Output the (x, y) coordinate of the center of the cell containing the given text.  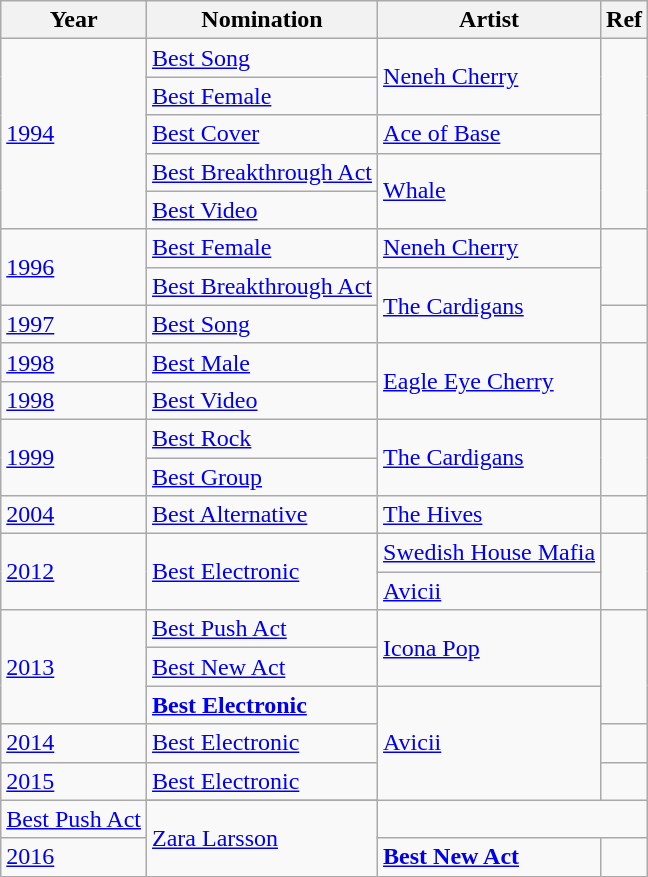
2016 (74, 857)
1999 (74, 457)
2015 (74, 781)
Zara Larsson (262, 838)
Icona Pop (490, 648)
Ref (624, 20)
2013 (74, 667)
Nomination (262, 20)
Best Group (262, 477)
2014 (74, 743)
Best Rock (262, 438)
Year (74, 20)
Eagle Eye Cherry (490, 381)
1996 (74, 267)
The Hives (490, 515)
Whale (490, 191)
2012 (74, 572)
1997 (74, 324)
Best Male (262, 362)
Swedish House Mafia (490, 553)
Artist (490, 20)
Ace of Base (490, 134)
1994 (74, 134)
Best Cover (262, 134)
2004 (74, 515)
Best Alternative (262, 515)
